Identify which cell holds the provided text, then report its (X, Y) central coordinate. 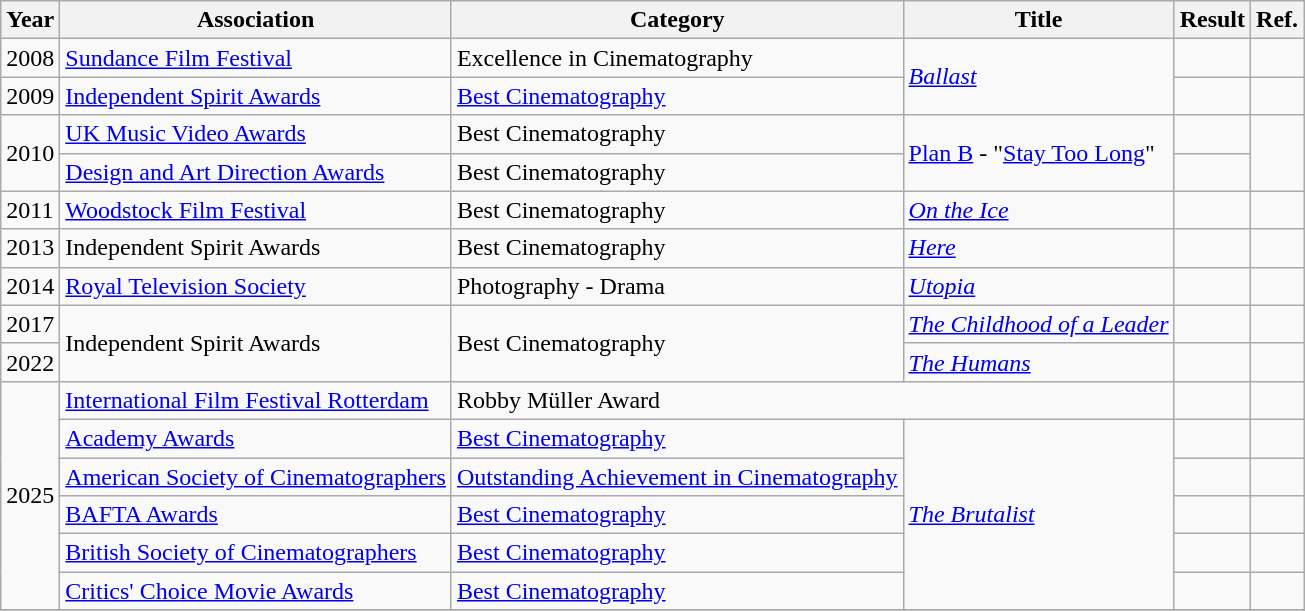
American Society of Cinematographers (256, 477)
The Childhood of a Leader (1038, 324)
2011 (30, 210)
Excellence in Cinematography (677, 58)
Robby Müller Award (812, 400)
Outstanding Achievement in Cinematography (677, 477)
Category (677, 20)
Association (256, 20)
2013 (30, 248)
2008 (30, 58)
2025 (30, 495)
Plan B - "Stay Too Long" (1038, 153)
Design and Art Direction Awards (256, 172)
Year (30, 20)
The Brutalist (1038, 514)
BAFTA Awards (256, 515)
Sundance Film Festival (256, 58)
Result (1212, 20)
Ref. (1278, 20)
Here (1038, 248)
Academy Awards (256, 438)
UK Music Video Awards (256, 134)
2010 (30, 153)
Photography - Drama (677, 286)
Title (1038, 20)
Royal Television Society (256, 286)
International Film Festival Rotterdam (256, 400)
On the Ice (1038, 210)
British Society of Cinematographers (256, 553)
Woodstock Film Festival (256, 210)
Ballast (1038, 77)
The Humans (1038, 362)
2014 (30, 286)
Critics' Choice Movie Awards (256, 591)
2017 (30, 324)
2009 (30, 96)
Utopia (1038, 286)
2022 (30, 362)
